Locate the cell with the specified text and output its [x, y] center coordinate. 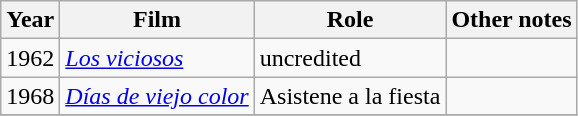
Other notes [512, 20]
1968 [30, 96]
Días de viejo color [157, 96]
Asistene a la fiesta [350, 96]
Year [30, 20]
uncredited [350, 58]
Film [157, 20]
1962 [30, 58]
Role [350, 20]
Los viciosos [157, 58]
